Detect which cell encompasses the target text, then output its [X, Y] center coordinate. 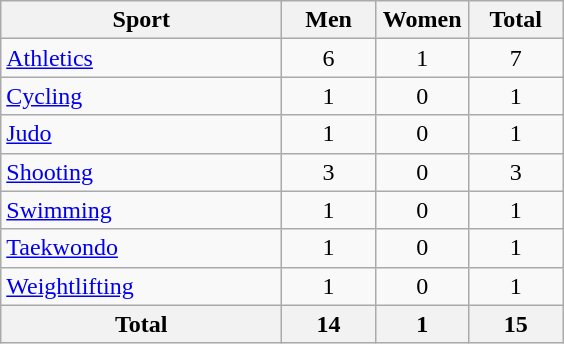
Women [422, 20]
Swimming [142, 210]
14 [329, 324]
6 [329, 58]
Weightlifting [142, 286]
Men [329, 20]
7 [516, 58]
Sport [142, 20]
Athletics [142, 58]
Judo [142, 134]
Taekwondo [142, 248]
Shooting [142, 172]
Cycling [142, 96]
15 [516, 324]
